Provide the (X, Y) coordinate of the cell's center where the given text is located.  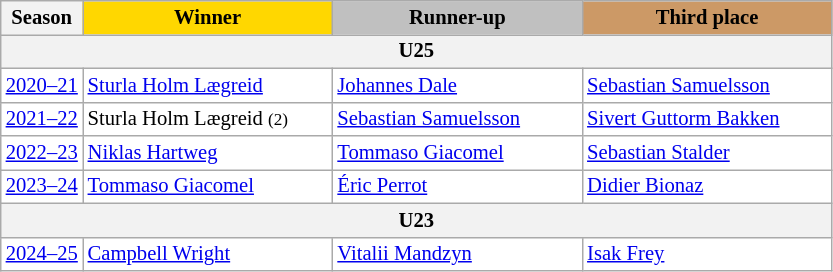
Winner (208, 17)
2020–21 (42, 85)
Niklas Hartweg (208, 153)
U25 (416, 51)
Johannes Dale (457, 85)
Éric Perrot (457, 186)
2023–24 (42, 186)
U23 (416, 220)
2024–25 (42, 254)
Runner-up (457, 17)
2022–23 (42, 153)
Sturla Holm Lægreid (2) (208, 119)
Isak Frey (707, 254)
2021–22 (42, 119)
Didier Bionaz (707, 186)
Sturla Holm Lægreid (208, 85)
Campbell Wright (208, 254)
Vitalii Mandzyn (457, 254)
Third place (707, 17)
Season (42, 17)
Sivert Guttorm Bakken (707, 119)
Sebastian Stalder (707, 153)
